Capture the cell that displays the provided text and extract its [x, y] central coordinate. 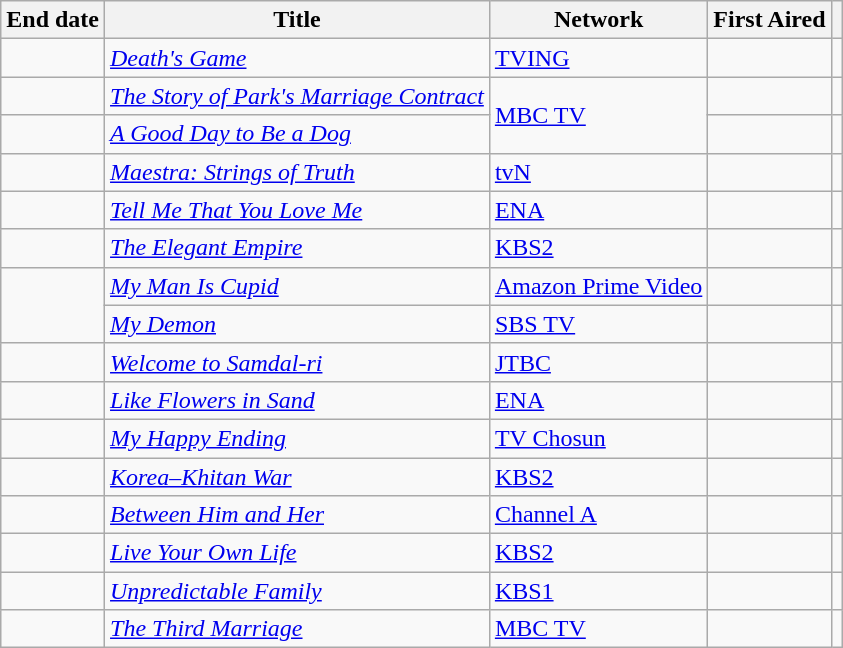
Channel A [598, 515]
Death's Game [298, 58]
Live Your Own Life [298, 553]
My Happy Ending [298, 438]
The Story of Park's Marriage Contract [298, 96]
Title [298, 20]
TVING [598, 58]
End date [53, 20]
A Good Day to Be a Dog [298, 134]
SBS TV [598, 324]
Maestra: Strings of Truth [298, 172]
JTBC [598, 362]
Like Flowers in Sand [298, 400]
Welcome to Samdal-ri [298, 362]
The Elegant Empire [298, 248]
TV Chosun [598, 438]
My Demon [298, 324]
Unpredictable Family [298, 591]
My Man Is Cupid [298, 286]
Korea–Khitan War [298, 477]
KBS1 [598, 591]
Network [598, 20]
The Third Marriage [298, 629]
Between Him and Her [298, 515]
First Aired [770, 20]
Tell Me That You Love Me [298, 210]
Amazon Prime Video [598, 286]
tvN [598, 172]
